Return [x, y] of the center of cell containing provided text 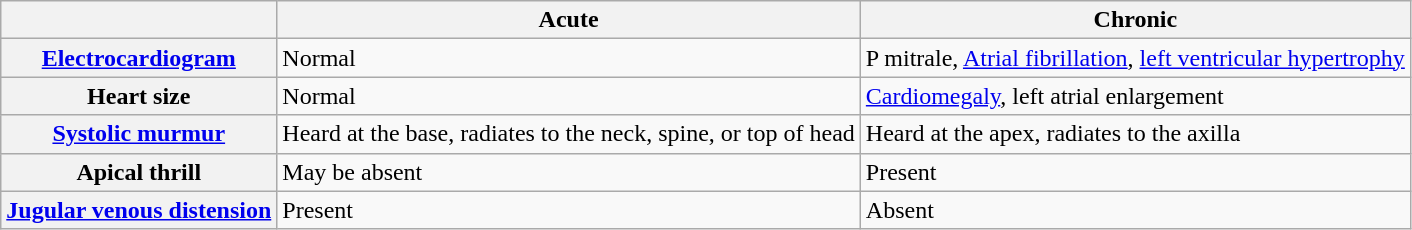
Cardiomegaly, left atrial enlargement [1135, 96]
Chronic [1135, 20]
Absent [1135, 210]
Electrocardiogram [139, 58]
P mitrale, Atrial fibrillation, left ventricular hypertrophy [1135, 58]
May be absent [569, 172]
Heart size [139, 96]
Heard at the apex, radiates to the axilla [1135, 134]
Heard at the base, radiates to the neck, spine, or top of head [569, 134]
Apical thrill [139, 172]
Jugular venous distension [139, 210]
Systolic murmur [139, 134]
Acute [569, 20]
